For the text-containing cell, return its midpoint in [x, y] coordinate format. 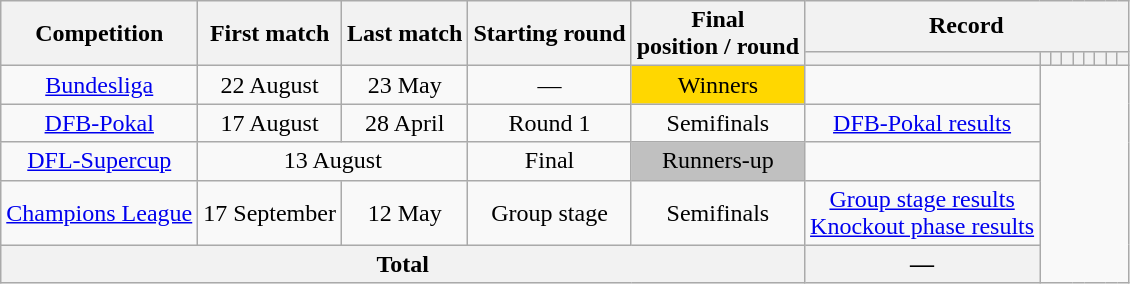
Winners [718, 85]
Bundesliga [100, 85]
Competition [100, 34]
23 May [404, 85]
22 August [270, 85]
DFB-Pokal results [922, 123]
17 August [270, 123]
Total [403, 264]
13 August [333, 161]
Group stage resultsKnockout phase results [922, 212]
DFL-Supercup [100, 161]
28 April [404, 123]
Group stage [550, 212]
Round 1 [550, 123]
Final [550, 161]
17 September [270, 212]
Finalposition / round [718, 34]
First match [270, 34]
Last match [404, 34]
12 May [404, 212]
Starting round [550, 34]
Runners-up [718, 161]
DFB-Pokal [100, 123]
Record [967, 26]
Champions League [100, 212]
